Identify which cell holds the provided text, then report its [x, y] central coordinate. 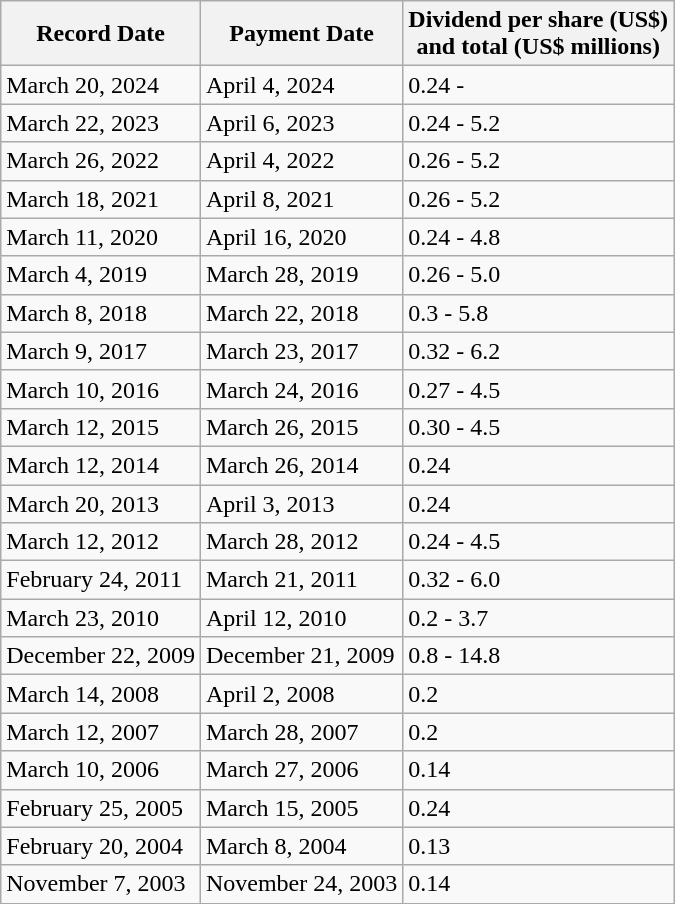
0.26 - 5.0 [538, 275]
March 18, 2021 [101, 199]
December 22, 2009 [101, 656]
April 12, 2010 [301, 618]
0.3 - 5.8 [538, 313]
0.13 [538, 846]
0.8 - 14.8 [538, 656]
April 6, 2023 [301, 123]
March 23, 2010 [101, 618]
March 27, 2006 [301, 770]
0.32 - 6.2 [538, 351]
April 16, 2020 [301, 237]
March 12, 2015 [101, 427]
February 20, 2004 [101, 846]
March 12, 2014 [101, 465]
0.24 - 4.5 [538, 542]
March 26, 2014 [301, 465]
April 3, 2013 [301, 503]
March 20, 2024 [101, 85]
March 12, 2012 [101, 542]
0.24 - [538, 85]
March 10, 2006 [101, 770]
0.27 - 4.5 [538, 389]
0.24 - 4.8 [538, 237]
March 24, 2016 [301, 389]
March 28, 2019 [301, 275]
March 9, 2017 [101, 351]
March 4, 2019 [101, 275]
November 7, 2003 [101, 884]
0.2 - 3.7 [538, 618]
March 15, 2005 [301, 808]
December 21, 2009 [301, 656]
March 23, 2017 [301, 351]
0.24 - 5.2 [538, 123]
March 28, 2012 [301, 542]
April 4, 2022 [301, 161]
March 28, 2007 [301, 732]
March 11, 2020 [101, 237]
March 12, 2007 [101, 732]
March 26, 2015 [301, 427]
0.32 - 6.0 [538, 580]
Dividend per share (US$) and total (US$ millions) [538, 34]
March 14, 2008 [101, 694]
March 10, 2016 [101, 389]
0.30 - 4.5 [538, 427]
November 24, 2003 [301, 884]
March 8, 2004 [301, 846]
February 25, 2005 [101, 808]
March 8, 2018 [101, 313]
April 4, 2024 [301, 85]
Payment Date [301, 34]
March 21, 2011 [301, 580]
March 26, 2022 [101, 161]
April 8, 2021 [301, 199]
April 2, 2008 [301, 694]
Record Date [101, 34]
March 20, 2013 [101, 503]
February 24, 2011 [101, 580]
March 22, 2023 [101, 123]
March 22, 2018 [301, 313]
